Locate the cell with the specified text and output its [x, y] center coordinate. 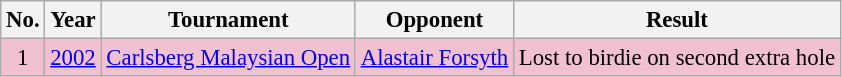
Opponent [434, 20]
Lost to birdie on second extra hole [676, 58]
Alastair Forsyth [434, 58]
1 [23, 58]
Carlsberg Malaysian Open [228, 58]
Tournament [228, 20]
Result [676, 20]
Year [73, 20]
No. [23, 20]
2002 [73, 58]
